Scan for the cell matching the given text and deliver its (X, Y) coordinate at center. 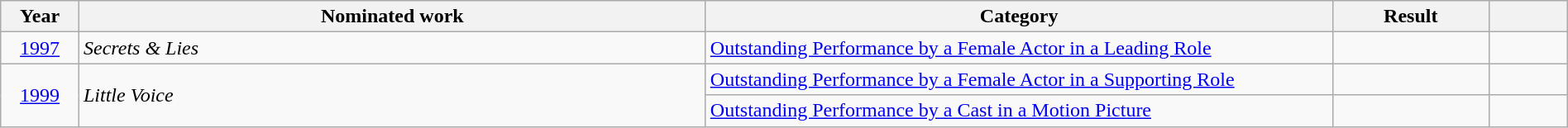
Nominated work (392, 17)
Outstanding Performance by a Cast in a Motion Picture (1019, 111)
Year (40, 17)
Category (1019, 17)
Little Voice (392, 95)
Outstanding Performance by a Female Actor in a Supporting Role (1019, 79)
1999 (40, 95)
Secrets & Lies (392, 48)
Outstanding Performance by a Female Actor in a Leading Role (1019, 48)
Result (1411, 17)
1997 (40, 48)
